Locate the cell with the specified text and output its (X, Y) center coordinate. 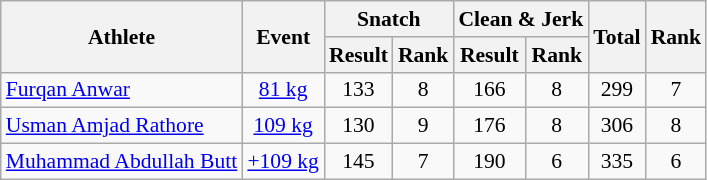
Snatch (388, 19)
190 (489, 162)
Event (283, 36)
Muhammad Abdullah Butt (122, 162)
81 kg (283, 90)
145 (358, 162)
Furqan Anwar (122, 90)
Usman Amjad Rathore (122, 126)
176 (489, 126)
Total (616, 36)
130 (358, 126)
Athlete (122, 36)
306 (616, 126)
Clean & Jerk (520, 19)
166 (489, 90)
335 (616, 162)
109 kg (283, 126)
299 (616, 90)
+109 kg (283, 162)
9 (424, 126)
133 (358, 90)
